Detect which cell encompasses the target text, then output its (X, Y) center coordinate. 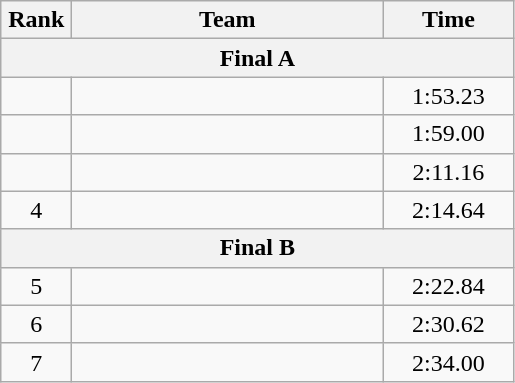
2:14.64 (448, 210)
Final B (258, 248)
2:34.00 (448, 362)
7 (36, 362)
Team (228, 20)
1:59.00 (448, 134)
2:11.16 (448, 172)
Time (448, 20)
Final A (258, 58)
4 (36, 210)
Rank (36, 20)
5 (36, 286)
1:53.23 (448, 96)
6 (36, 324)
2:30.62 (448, 324)
2:22.84 (448, 286)
